Capture the cell that displays the provided text and extract its [x, y] central coordinate. 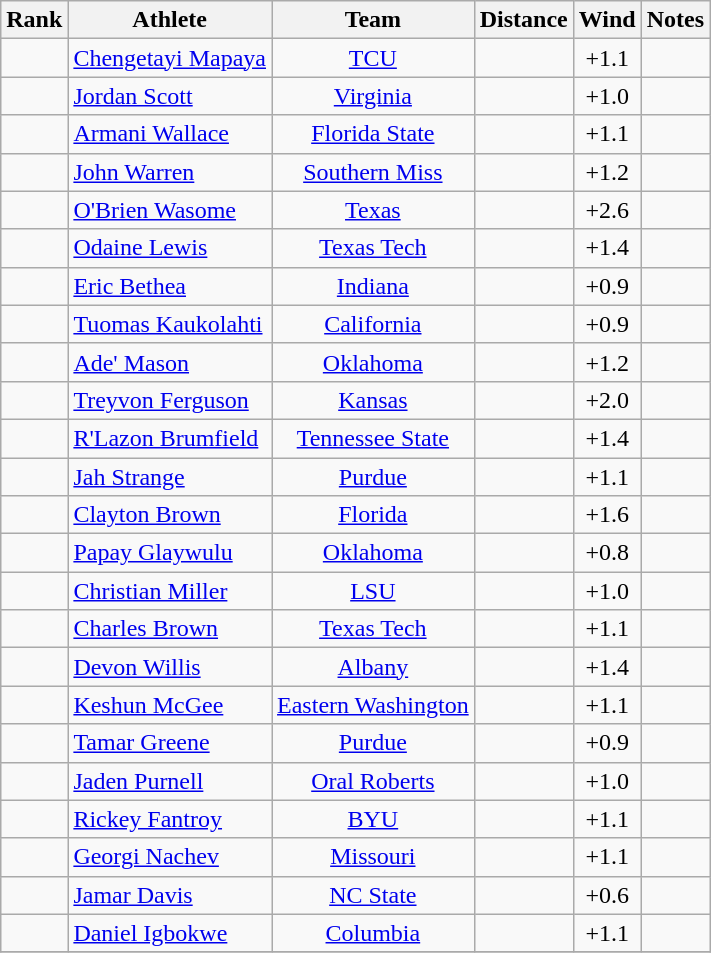
Missouri [374, 857]
Florida State [374, 134]
+0.8 [607, 553]
California [374, 324]
Team [374, 20]
Christian Miller [170, 591]
Clayton Brown [170, 515]
Eastern Washington [374, 705]
Georgi Nachev [170, 857]
Southern Miss [374, 172]
+2.0 [607, 400]
Ade' Mason [170, 362]
Rank [34, 20]
Florida [374, 515]
Devon Willis [170, 667]
Charles Brown [170, 629]
Tamar Greene [170, 743]
BYU [374, 819]
+0.6 [607, 895]
Chengetayi Mapaya [170, 58]
R'Lazon Brumfield [170, 438]
Oral Roberts [374, 781]
Armani Wallace [170, 134]
NC State [374, 895]
Eric Bethea [170, 286]
Tuomas Kaukolahti [170, 324]
Jamar Davis [170, 895]
Texas [374, 210]
Distance [524, 20]
+2.6 [607, 210]
Tennessee State [374, 438]
Jordan Scott [170, 96]
Columbia [374, 933]
John Warren [170, 172]
Notes [675, 20]
LSU [374, 591]
Indiana [374, 286]
O'Brien Wasome [170, 210]
Odaine Lewis [170, 248]
Treyvon Ferguson [170, 400]
Rickey Fantroy [170, 819]
Daniel Igbokwe [170, 933]
Albany [374, 667]
TCU [374, 58]
Papay Glaywulu [170, 553]
Athlete [170, 20]
Wind [607, 20]
Virginia [374, 96]
Jaden Purnell [170, 781]
Kansas [374, 400]
+1.6 [607, 515]
Jah Strange [170, 477]
Keshun McGee [170, 705]
